Extract the (X, Y) coordinate from the center of the cell holding the provided text.  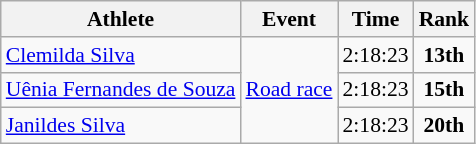
Clemilda Silva (121, 55)
15th (444, 90)
Event (288, 19)
Time (376, 19)
Road race (288, 90)
Janildes Silva (121, 126)
Uênia Fernandes de Souza (121, 90)
Athlete (121, 19)
13th (444, 55)
Rank (444, 19)
20th (444, 126)
